Search for the cell housing the specified text and yield its (x, y) center coordinate. 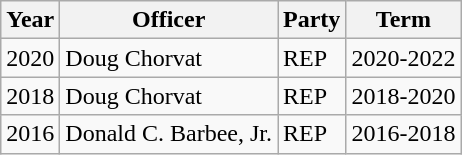
Donald C. Barbee, Jr. (169, 134)
2018-2020 (404, 96)
Officer (169, 20)
Year (30, 20)
2020 (30, 58)
2016 (30, 134)
Party (312, 20)
Term (404, 20)
2018 (30, 96)
2020-2022 (404, 58)
2016-2018 (404, 134)
